Scan for the cell matching the given text and deliver its (X, Y) coordinate at center. 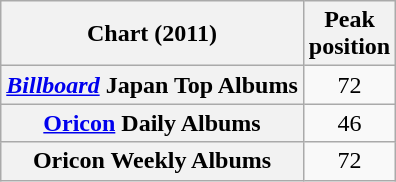
Peakposition (349, 34)
Oricon Weekly Albums (152, 161)
Oricon Daily Albums (152, 123)
46 (349, 123)
Billboard Japan Top Albums (152, 85)
Chart (2011) (152, 34)
